Search for the cell housing the specified text and yield its [X, Y] center coordinate. 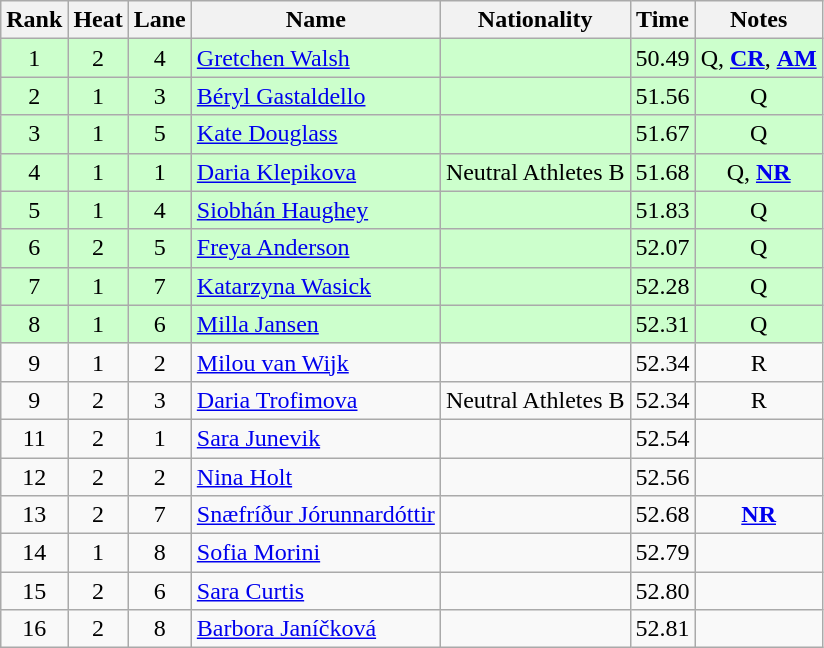
52.28 [662, 286]
15 [34, 591]
52.56 [662, 477]
52.68 [662, 515]
16 [34, 629]
Sara Curtis [316, 591]
Sofia Morini [316, 553]
52.07 [662, 248]
Q, NR [758, 172]
Name [316, 20]
51.67 [662, 134]
11 [34, 438]
Notes [758, 20]
50.49 [662, 58]
Freya Anderson [316, 248]
Snæfríður Jórunnardóttir [316, 515]
Kate Douglass [316, 134]
12 [34, 477]
51.68 [662, 172]
NR [758, 515]
Daria Trofimova [316, 400]
52.79 [662, 553]
Siobhán Haughey [316, 210]
Time [662, 20]
Milla Jansen [316, 324]
Béryl Gastaldello [316, 96]
Lane [160, 20]
Daria Klepikova [316, 172]
51.56 [662, 96]
52.31 [662, 324]
13 [34, 515]
Katarzyna Wasick [316, 286]
Nationality [535, 20]
Barbora Janíčková [316, 629]
Milou van Wijk [316, 362]
Heat [98, 20]
52.54 [662, 438]
Gretchen Walsh [316, 58]
Rank [34, 20]
52.80 [662, 591]
Sara Junevik [316, 438]
51.83 [662, 210]
52.81 [662, 629]
Q, CR, AM [758, 58]
Nina Holt [316, 477]
14 [34, 553]
